Find where the given text appears and provide that cell's center as [x, y] coordinate. 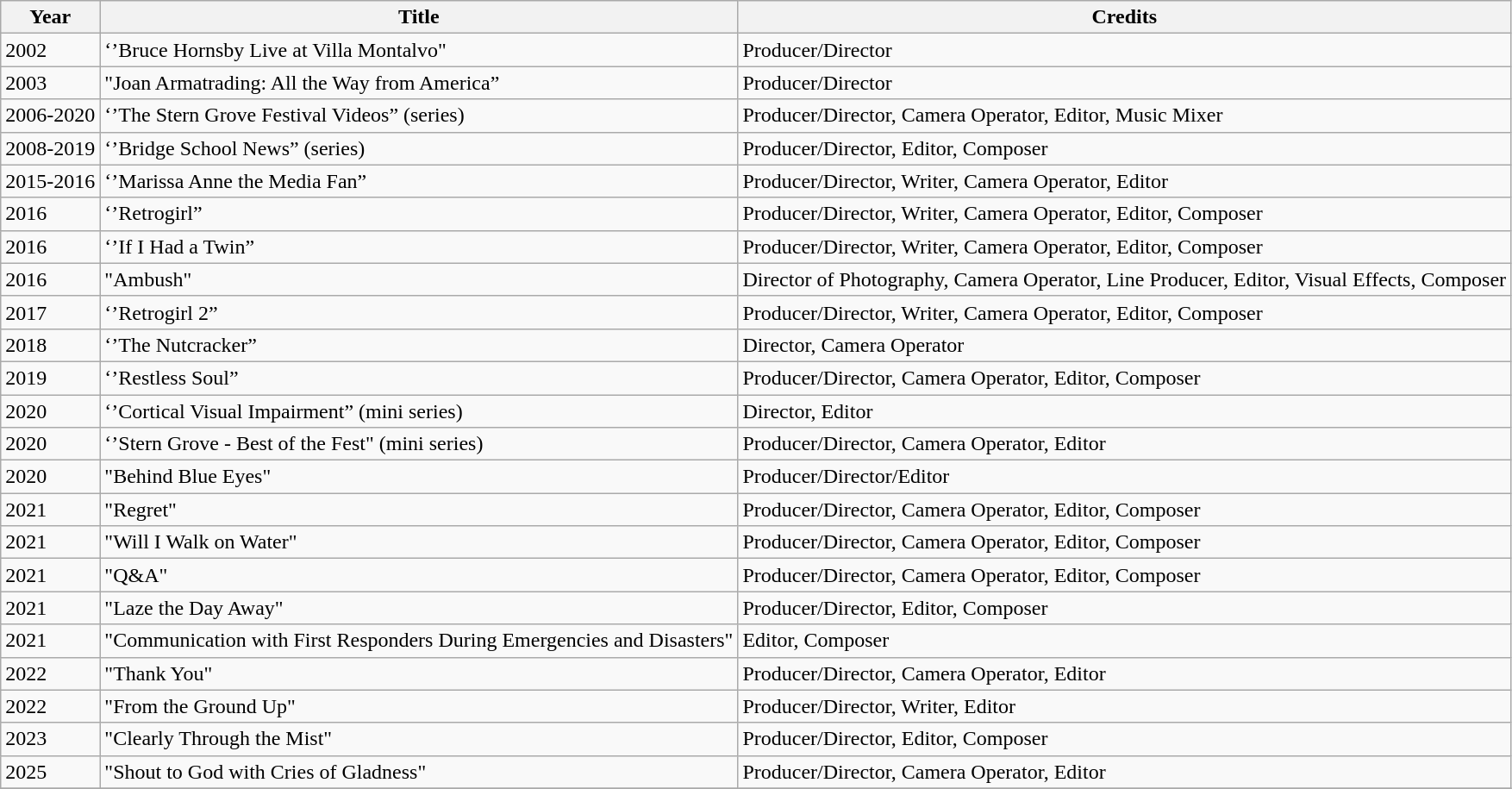
"Will I Walk on Water" [419, 542]
"Thank You" [419, 673]
‘’Bridge School News” (series) [419, 148]
2006-2020 [50, 116]
Producer/Director/Editor [1124, 477]
Producer/Director, Writer, Editor [1124, 706]
‘’The Stern Grove Festival Videos” (series) [419, 116]
2003 [50, 83]
Title [419, 17]
"Regret" [419, 510]
‘’Restless Soul” [419, 378]
‘’Retrogirl 2” [419, 312]
‘’If I Had a Twin” [419, 247]
"Ambush" [419, 279]
Producer/Director, Camera Operator, Editor, Music Mixer [1124, 116]
2019 [50, 378]
"Q&A" [419, 575]
Editor, Composer [1124, 641]
2025 [50, 772]
‘’Bruce Hornsby Live at Villa Montalvo" [419, 50]
Producer/Director, Writer, Camera Operator, Editor [1124, 181]
Year [50, 17]
‘’The Nutcracker” [419, 345]
Director of Photography, Camera Operator, Line Producer, Editor, Visual Effects, Composer [1124, 279]
"Behind Blue Eyes" [419, 477]
"Communication with First Responders During Emergencies and Disasters" [419, 641]
Credits [1124, 17]
2002 [50, 50]
2015-2016 [50, 181]
"Joan Armatrading: All the Way from America” [419, 83]
‘’Cortical Visual Impairment” (mini series) [419, 411]
Director, Camera Operator [1124, 345]
‘’Marissa Anne the Media Fan” [419, 181]
‘’Stern Grove - Best of the Fest" (mini series) [419, 444]
2018 [50, 345]
‘’Retrogirl” [419, 214]
2008-2019 [50, 148]
2017 [50, 312]
"From the Ground Up" [419, 706]
"Laze the Day Away" [419, 608]
"Clearly Through the Mist" [419, 739]
2023 [50, 739]
Director, Editor [1124, 411]
"Shout to God with Cries of Gladness" [419, 772]
